Detect which cell encompasses the target text, then output its (x, y) center coordinate. 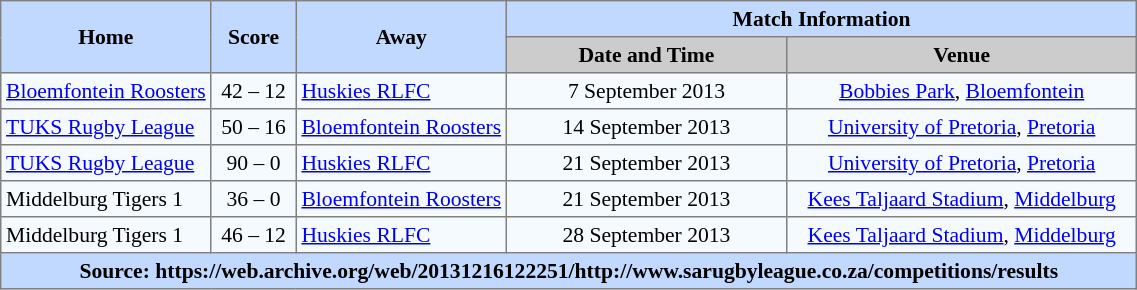
14 September 2013 (646, 127)
Home (106, 37)
7 September 2013 (646, 91)
Score (254, 37)
Source: https://web.archive.org/web/20131216122251/http://www.sarugbyleague.co.za/competitions/results (569, 271)
50 – 16 (254, 127)
Away (401, 37)
36 – 0 (254, 199)
46 – 12 (254, 235)
Match Information (821, 19)
28 September 2013 (646, 235)
Date and Time (646, 55)
42 – 12 (254, 91)
Venue (962, 55)
Bobbies Park, Bloemfontein (962, 91)
90 – 0 (254, 163)
